Capture the cell that displays the provided text and extract its (x, y) central coordinate. 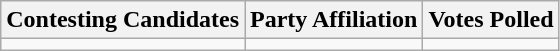
Contesting Candidates (123, 20)
Votes Polled (491, 20)
Party Affiliation (334, 20)
